Detect which cell encompasses the target text, then output its [x, y] center coordinate. 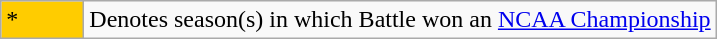
Denotes season(s) in which Battle won an NCAA Championship [400, 20]
* [42, 20]
